Detect which cell encompasses the target text, then output its (x, y) center coordinate. 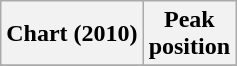
Chart (2010) (72, 34)
Peakposition (189, 34)
